For the text-containing cell, return its midpoint in [x, y] coordinate format. 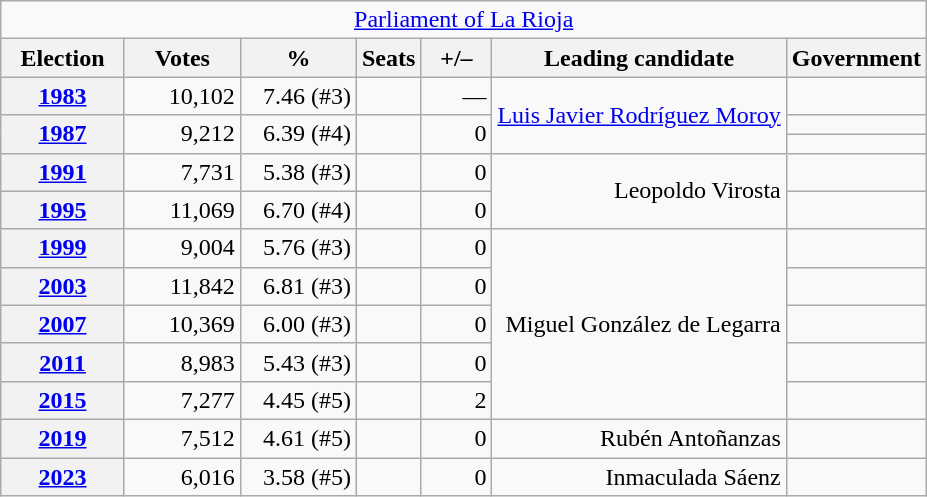
6.70 (#4) [298, 210]
Rubén Antoñanzas [639, 438]
6.00 (#3) [298, 324]
5.38 (#3) [298, 172]
1999 [63, 248]
% [298, 58]
Election [63, 58]
1991 [63, 172]
Leading candidate [639, 58]
2011 [63, 362]
11,069 [182, 210]
Votes [182, 58]
4.61 (#5) [298, 438]
5.43 (#3) [298, 362]
2015 [63, 400]
— [456, 96]
Inmaculada Sáenz [639, 477]
6.81 (#3) [298, 286]
Luis Javier Rodríguez Moroy [639, 115]
1995 [63, 210]
11,842 [182, 286]
7,731 [182, 172]
10,102 [182, 96]
2 [456, 400]
Parliament of La Rioja [464, 20]
2003 [63, 286]
4.45 (#5) [298, 400]
1987 [63, 134]
6.39 (#4) [298, 134]
7,277 [182, 400]
5.76 (#3) [298, 248]
3.58 (#5) [298, 477]
2019 [63, 438]
2007 [63, 324]
Leopoldo Virosta [639, 191]
7.46 (#3) [298, 96]
Government [856, 58]
9,004 [182, 248]
9,212 [182, 134]
Seats [388, 58]
7,512 [182, 438]
+/– [456, 58]
8,983 [182, 362]
1983 [63, 96]
Miguel González de Legarra [639, 324]
2023 [63, 477]
10,369 [182, 324]
6,016 [182, 477]
